Locate the cell with the specified text and output its (x, y) center coordinate. 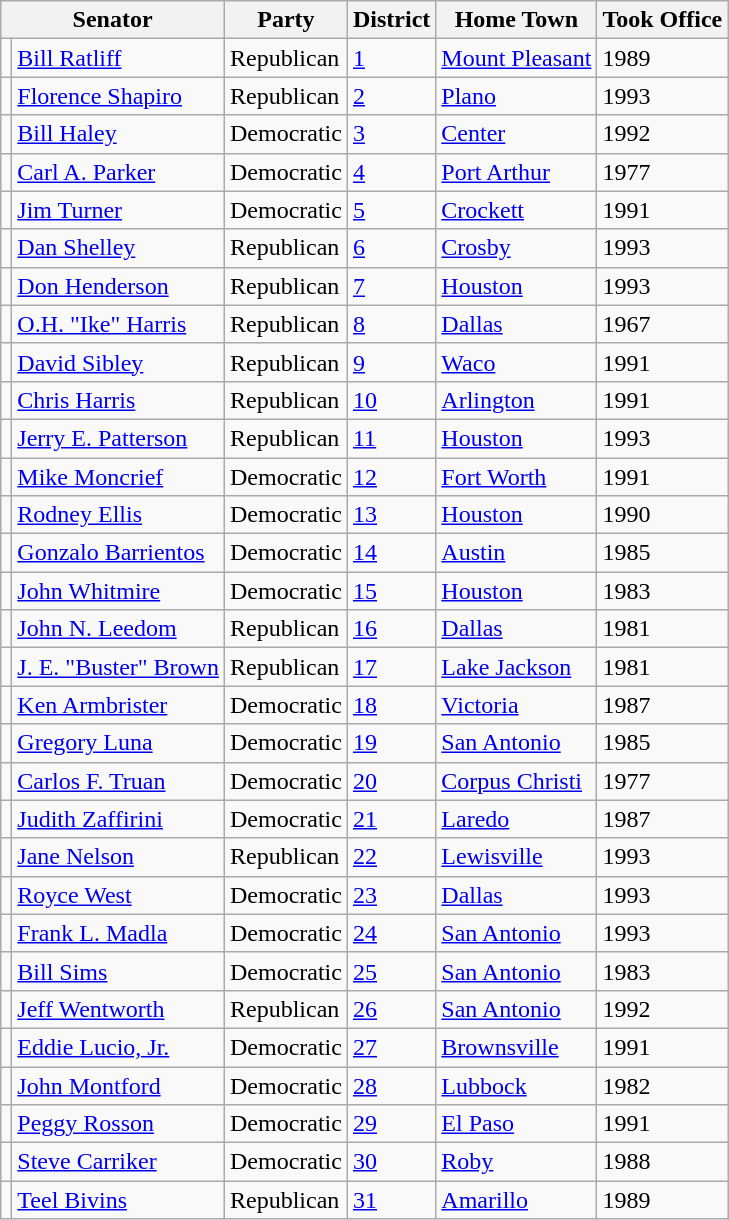
Dan Shelley (118, 248)
Amarillo (516, 1200)
Jim Turner (118, 210)
Chris Harris (118, 400)
Fort Worth (516, 477)
Jerry E. Patterson (118, 438)
6 (391, 248)
15 (391, 591)
Senator (113, 20)
John Montford (118, 1085)
4 (391, 172)
17 (391, 667)
16 (391, 629)
Jeff Wentworth (118, 1009)
Arlington (516, 400)
Crosby (516, 248)
24 (391, 933)
Jane Nelson (118, 857)
Took Office (662, 20)
Florence Shapiro (118, 96)
El Paso (516, 1124)
3 (391, 134)
Laredo (516, 819)
2 (391, 96)
30 (391, 1162)
J. E. "Buster" Brown (118, 667)
Judith Zaffirini (118, 819)
11 (391, 438)
14 (391, 553)
Party (286, 20)
Victoria (516, 705)
7 (391, 286)
Ken Armbrister (118, 705)
1988 (662, 1162)
1 (391, 58)
27 (391, 1047)
10 (391, 400)
5 (391, 210)
9 (391, 362)
28 (391, 1085)
29 (391, 1124)
21 (391, 819)
Mike Moncrief (118, 477)
Rodney Ellis (118, 515)
David Sibley (118, 362)
Royce West (118, 895)
Center (516, 134)
23 (391, 895)
District (391, 20)
Roby (516, 1162)
Eddie Lucio, Jr. (118, 1047)
John N. Leedom (118, 629)
1982 (662, 1085)
Austin (516, 553)
Waco (516, 362)
O.H. "Ike" Harris (118, 324)
Lubbock (516, 1085)
Carlos F. Truan (118, 781)
12 (391, 477)
Steve Carriker (118, 1162)
26 (391, 1009)
Home Town (516, 20)
John Whitmire (118, 591)
Carl A. Parker (118, 172)
22 (391, 857)
20 (391, 781)
8 (391, 324)
19 (391, 743)
Lewisville (516, 857)
Bill Ratliff (118, 58)
Corpus Christi (516, 781)
Port Arthur (516, 172)
Peggy Rosson (118, 1124)
1990 (662, 515)
Crockett (516, 210)
Bill Haley (118, 134)
25 (391, 971)
1967 (662, 324)
Mount Pleasant (516, 58)
Bill Sims (118, 971)
Don Henderson (118, 286)
13 (391, 515)
18 (391, 705)
Plano (516, 96)
31 (391, 1200)
Brownsville (516, 1047)
Gonzalo Barrientos (118, 553)
Gregory Luna (118, 743)
Teel Bivins (118, 1200)
Frank L. Madla (118, 933)
Lake Jackson (516, 667)
